Capture the cell that displays the provided text and extract its [X, Y] central coordinate. 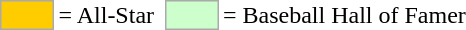
= All-Star [106, 15]
